Return the (X, Y) coordinate for the center point of the cell that contains the specified text.  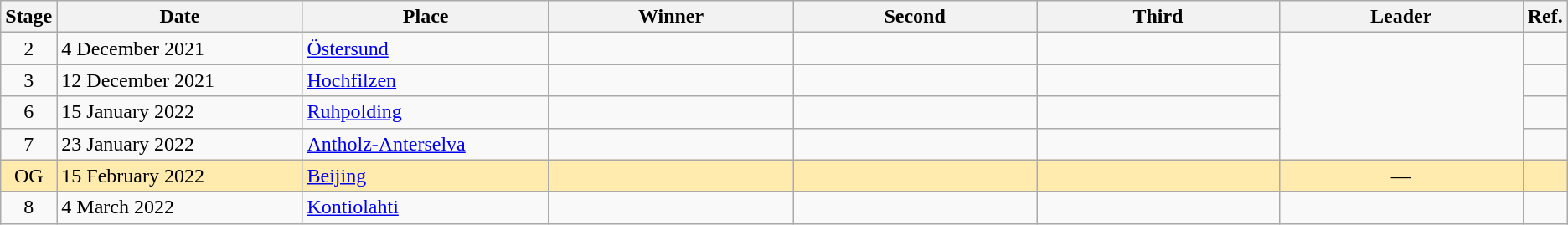
Second (915, 17)
Hochfilzen (426, 80)
Stage (28, 17)
Östersund (426, 49)
Leader (1400, 17)
Place (426, 17)
Third (1158, 17)
Ref. (1545, 17)
Date (179, 17)
— (1400, 176)
4 December 2021 (179, 49)
23 January 2022 (179, 144)
3 (28, 80)
Beijing (426, 176)
2 (28, 49)
Ruhpolding (426, 112)
6 (28, 112)
7 (28, 144)
15 January 2022 (179, 112)
8 (28, 207)
12 December 2021 (179, 80)
4 March 2022 (179, 207)
Antholz-Anterselva (426, 144)
Kontiolahti (426, 207)
Winner (670, 17)
OG (28, 176)
15 February 2022 (179, 176)
